Capture the cell that displays the provided text and extract its (x, y) central coordinate. 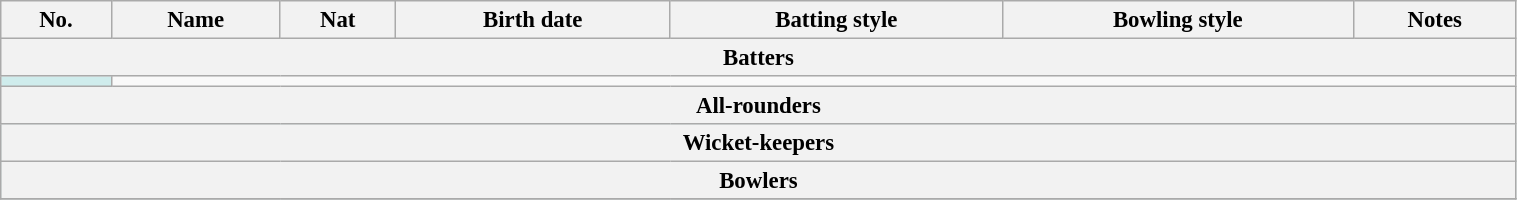
Nat (338, 20)
Notes (1434, 20)
All-rounders (758, 106)
Bowling style (1178, 20)
Batting style (836, 20)
No. (56, 20)
Wicket-keepers (758, 143)
Bowlers (758, 181)
Batters (758, 58)
Name (196, 20)
Birth date (532, 20)
